Search for the cell housing the specified text and yield its (X, Y) center coordinate. 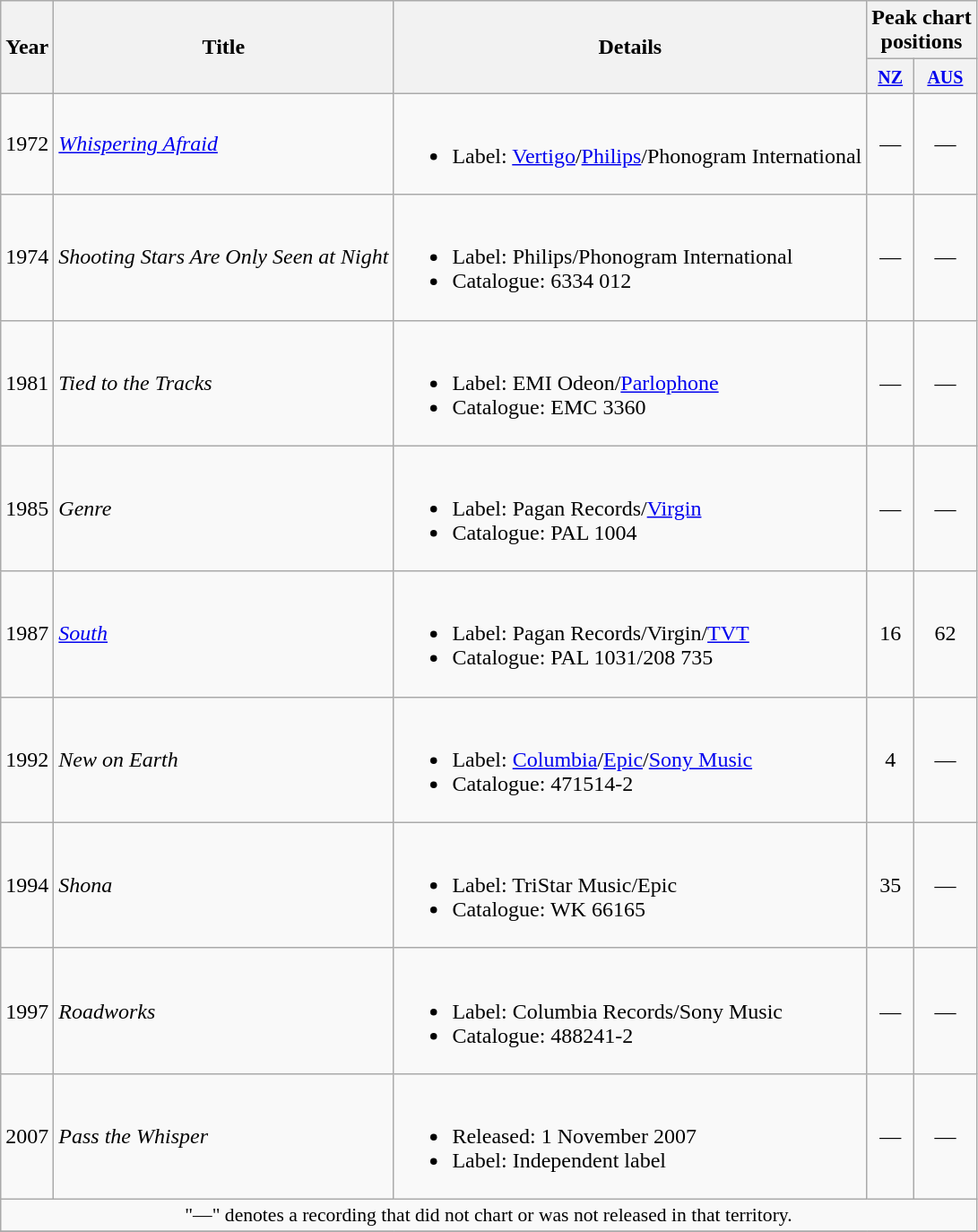
Label: Philips/Phonogram InternationalCatalogue: 6334 012 (630, 257)
Peak chartpositions (922, 30)
35 (891, 885)
NZ (891, 76)
1987 (27, 634)
Label: Columbia Records/Sony MusicCatalogue: 488241-2 (630, 1011)
1997 (27, 1011)
1992 (27, 759)
4 (891, 759)
Title (224, 47)
Whispering Afraid (224, 143)
62 (946, 634)
Label: Pagan Records/VirginCatalogue: PAL 1004 (630, 508)
Genre (224, 508)
Label: EMI Odeon/ParlophoneCatalogue: EMC 3360 (630, 383)
Label: Columbia/Epic/Sony MusicCatalogue: 471514-2 (630, 759)
Shooting Stars Are Only Seen at Night (224, 257)
"—" denotes a recording that did not chart or was not released in that territory. (489, 1215)
South (224, 634)
Details (630, 47)
Released: 1 November 2007Label: Independent label (630, 1136)
Shona (224, 885)
Tied to the Tracks (224, 383)
1985 (27, 508)
Label: TriStar Music/EpicCatalogue: WK 66165 (630, 885)
16 (891, 634)
Pass the Whisper (224, 1136)
Roadworks (224, 1011)
1974 (27, 257)
Label: Vertigo/Philips/Phonogram International (630, 143)
Year (27, 47)
1972 (27, 143)
AUS (946, 76)
2007 (27, 1136)
1994 (27, 885)
New on Earth (224, 759)
1981 (27, 383)
Label: Pagan Records/Virgin/TVTCatalogue: PAL 1031/208 735 (630, 634)
